Pinpoint the cell where the given text exists, returning its [x, y] midpoint coordinate. 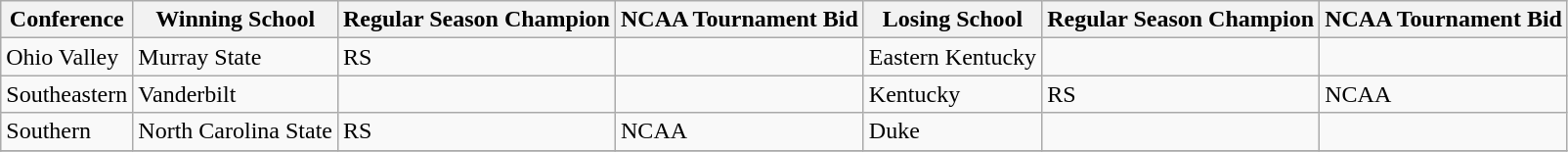
Conference [66, 20]
Murray State [236, 57]
Duke [952, 131]
Losing School [952, 20]
Southern [66, 131]
North Carolina State [236, 131]
Southeastern [66, 94]
Ohio Valley [66, 57]
Eastern Kentucky [952, 57]
Vanderbilt [236, 94]
Kentucky [952, 94]
Winning School [236, 20]
